Locate the cell with the specified text and output its (X, Y) center coordinate. 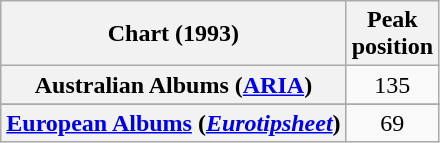
Australian Albums (ARIA) (174, 85)
135 (392, 85)
European Albums (Eurotipsheet) (174, 123)
Peak position (392, 34)
Chart (1993) (174, 34)
69 (392, 123)
